Provide the (x, y) coordinate of the cell's center where the given text is located.  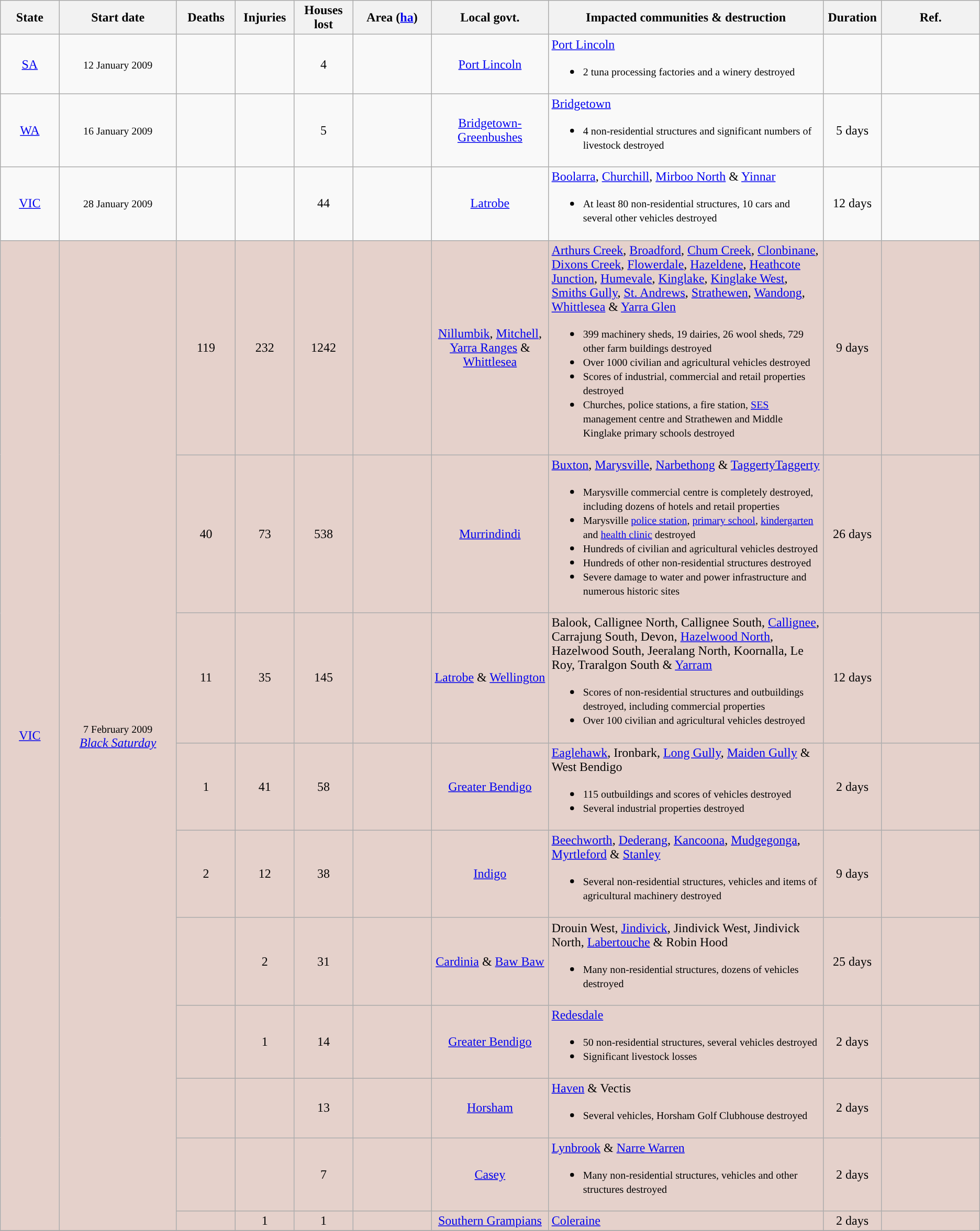
Boolarra, Churchill, Mirboo North & YinnarAt least 80 non-residential structures, 10 cars and several other vehicles destroyed (686, 204)
Local govt. (490, 18)
41 (265, 786)
Area (ha) (392, 18)
Eaglehawk, Ironbark, Long Gully, Maiden Gully & West Bendigo115 outbuildings and scores of vehicles destroyedSeveral industrial properties destroyed (686, 786)
5 (324, 130)
WA (30, 130)
Redesdale50 non-residential structures, several vehicles destroyedSignificant livestock losses (686, 1042)
12 (265, 874)
Start date (118, 18)
58 (324, 786)
Nillumbik, Mitchell, Yarra Ranges & Whittlesea (490, 348)
12 January 2009 (118, 64)
26 days (852, 534)
Port Lincoln2 tuna processing factories and a winery destroyed (686, 64)
73 (265, 534)
7 February 2009 Black Saturday (118, 736)
Indigo (490, 874)
31 (324, 961)
Horsham (490, 1107)
35 (265, 678)
4 (324, 64)
119 (206, 348)
28 January 2009 (118, 204)
Injuries (265, 18)
13 (324, 1107)
Duration (852, 18)
Latrobe & Wellington (490, 678)
Lynbrook & Narre WarrenMany non-residential structures, vehicles and other structures destroyed (686, 1174)
State (30, 18)
Impacted communities & destruction (686, 18)
Haven & VectisSeveral vehicles, Horsham Golf Clubhouse destroyed (686, 1107)
Coleraine (686, 1221)
Deaths (206, 18)
232 (265, 348)
Port Lincoln (490, 64)
11 (206, 678)
SA (30, 64)
145 (324, 678)
538 (324, 534)
40 (206, 534)
Southern Grampians (490, 1221)
16 January 2009 (118, 130)
Latrobe (490, 204)
Ref. (931, 18)
1242 (324, 348)
7 (324, 1174)
14 (324, 1042)
5 days (852, 130)
44 (324, 204)
Bridgetown-Greenbushes (490, 130)
Drouin West, Jindivick, Jindivick West, Jindivick North, Labertouche & Robin HoodMany non-residential structures, dozens of vehicles destroyed (686, 961)
Cardinia & Baw Baw (490, 961)
Bridgetown4 non-residential structures and significant numbers of livestock destroyed (686, 130)
Houses lost (324, 18)
Murrindindi (490, 534)
38 (324, 874)
25 days (852, 961)
Casey (490, 1174)
